Identify which cell holds the provided text, then report its [X, Y] central coordinate. 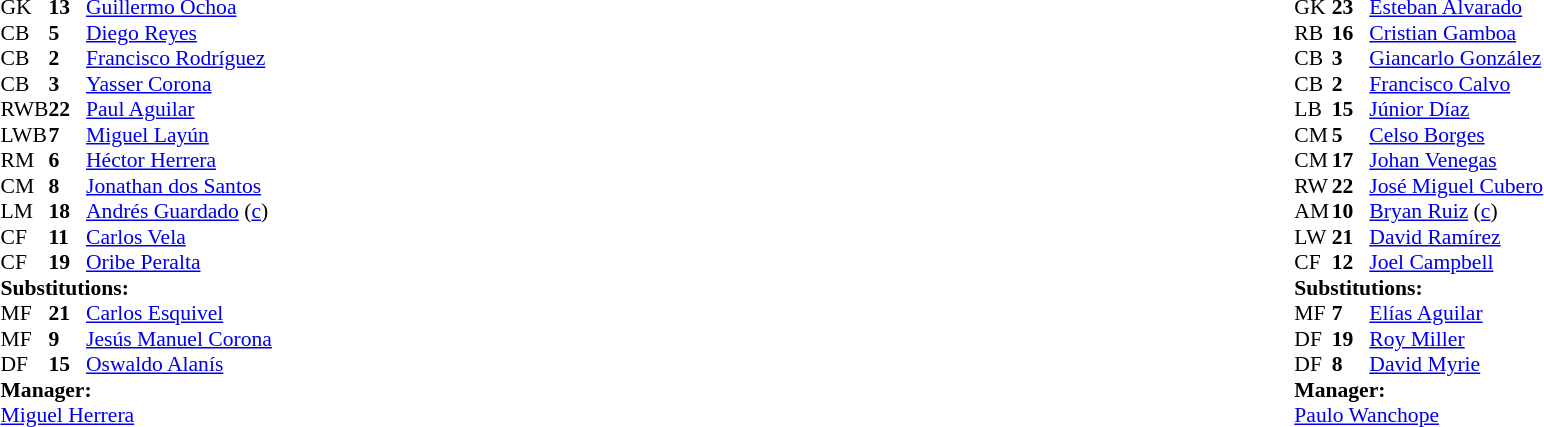
Bryan Ruiz (c) [1456, 211]
Francisco Rodríguez [179, 59]
10 [1351, 211]
LWB [24, 135]
David Ramírez [1456, 237]
Jesús Manuel Corona [179, 339]
11 [67, 237]
16 [1351, 33]
RW [1313, 186]
Jonathan dos Santos [179, 186]
9 [67, 339]
Júnior Díaz [1456, 109]
LW [1313, 237]
RB [1313, 33]
17 [1351, 161]
Yasser Corona [179, 84]
Paul Aguilar [179, 109]
Oswaldo Alanís [179, 365]
Elías Aguilar [1456, 313]
Héctor Herrera [179, 161]
David Myrie [1456, 365]
José Miguel Cubero [1456, 186]
Celso Borges [1456, 135]
Carlos Vela [179, 237]
AM [1313, 211]
RWB [24, 109]
Cristian Gamboa [1456, 33]
LM [24, 211]
RM [24, 161]
Andrés Guardado (c) [179, 211]
Carlos Esquivel [179, 313]
Oribe Peralta [179, 263]
Diego Reyes [179, 33]
12 [1351, 263]
18 [67, 211]
Francisco Calvo [1456, 84]
Joel Campbell [1456, 263]
Miguel Layún [179, 135]
Roy Miller [1456, 339]
LB [1313, 109]
6 [67, 161]
Johan Venegas [1456, 161]
Giancarlo González [1456, 59]
